Search for the cell housing the specified text and yield its [x, y] center coordinate. 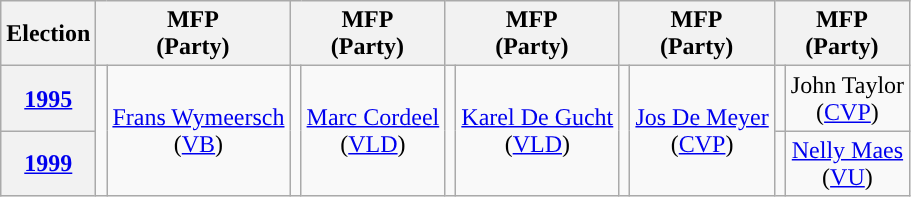
Election [48, 34]
Nelly Maes(VU) [847, 164]
Jos De Meyer(CVP) [702, 131]
1999 [48, 164]
John Taylor(CVP) [847, 98]
1995 [48, 98]
Karel De Gucht(VLD) [538, 131]
Marc Cordeel(VLD) [373, 131]
Frans Wymeersch(VB) [198, 131]
